Determine the [X, Y] coordinate at the center of the cell enclosing the given text.  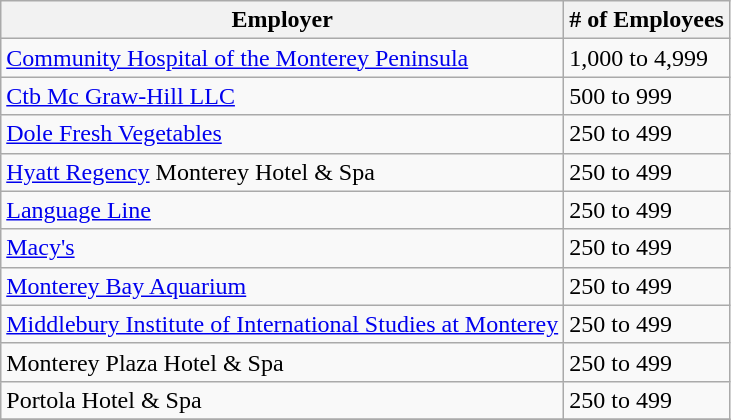
Macy's [282, 248]
Community Hospital of the Monterey Peninsula [282, 58]
500 to 999 [647, 96]
Language Line [282, 210]
Dole Fresh Vegetables [282, 134]
Hyatt Regency Monterey Hotel & Spa [282, 172]
Ctb Mc Graw-Hill LLC [282, 96]
1,000 to 4,999 [647, 58]
Monterey Plaza Hotel & Spa [282, 362]
Portola Hotel & Spa [282, 400]
Monterey Bay Aquarium [282, 286]
Middlebury Institute of International Studies at Monterey [282, 324]
Employer [282, 20]
# of Employees [647, 20]
